Search for the cell housing the specified text and yield its [x, y] center coordinate. 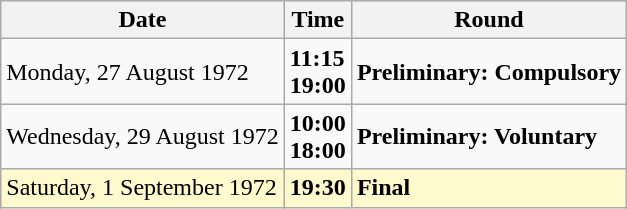
Final [488, 188]
Wednesday, 29 August 1972 [143, 136]
Preliminary: Compulsory [488, 72]
Monday, 27 August 1972 [143, 72]
19:30 [318, 188]
11:1519:00 [318, 72]
Preliminary: Voluntary [488, 136]
10:0018:00 [318, 136]
Time [318, 20]
Saturday, 1 September 1972 [143, 188]
Round [488, 20]
Date [143, 20]
